Determine the (X, Y) coordinate at the center of the cell enclosing the given text.  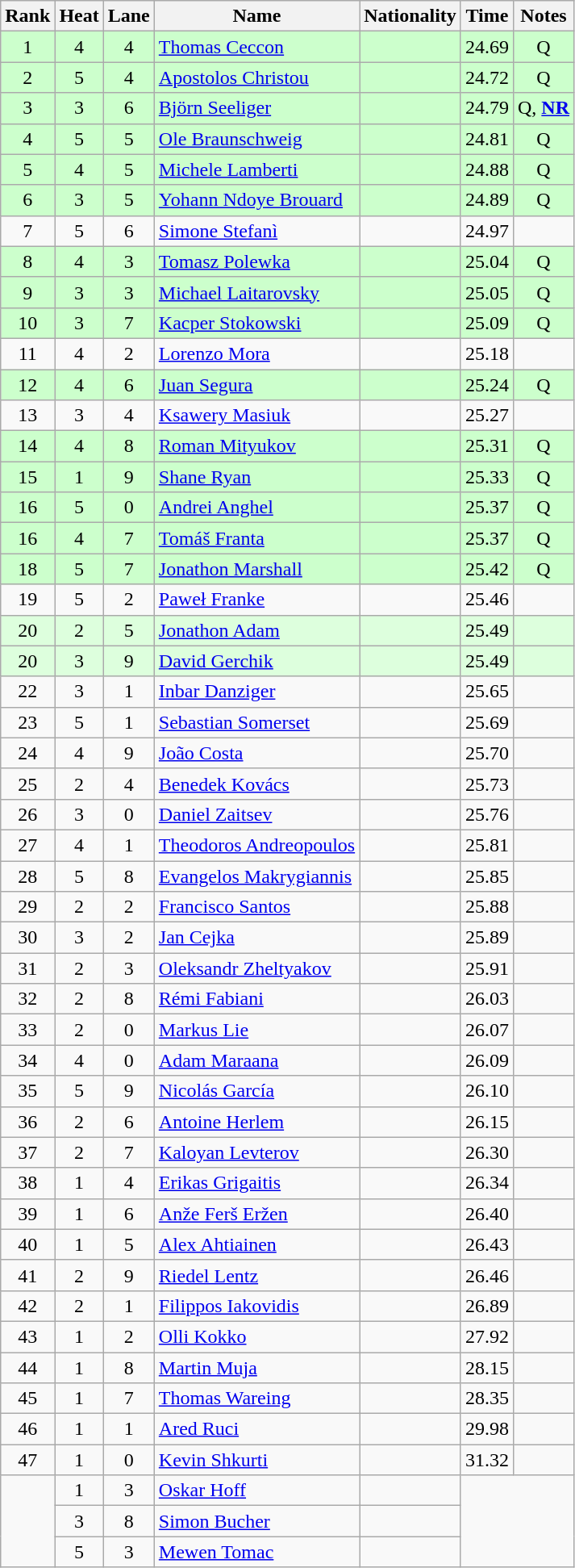
João Costa (256, 753)
26.10 (487, 1091)
25.91 (487, 968)
19 (27, 600)
24.72 (487, 77)
32 (27, 999)
Jonathon Adam (256, 630)
42 (27, 1306)
Kacper Stokowski (256, 323)
Theodoros Andreopoulos (256, 845)
Paweł Franke (256, 600)
25.81 (487, 845)
26.46 (487, 1275)
29 (27, 907)
44 (27, 1368)
Adam Maraana (256, 1060)
Time (487, 16)
Björn Seeliger (256, 108)
25.65 (487, 692)
25.69 (487, 722)
Filippos Iakovidis (256, 1306)
29.98 (487, 1429)
25.73 (487, 784)
Apostolos Christou (256, 77)
Juan Segura (256, 385)
Jan Cejka (256, 938)
Tomasz Polewka (256, 261)
43 (27, 1336)
Olli Kokko (256, 1336)
Michele Lamberti (256, 169)
Riedel Lentz (256, 1275)
25.85 (487, 876)
24.81 (487, 139)
25.88 (487, 907)
Ole Braunschweig (256, 139)
24.79 (487, 108)
26.15 (487, 1122)
45 (27, 1399)
14 (27, 446)
Shane Ryan (256, 477)
Francisco Santos (256, 907)
25.31 (487, 446)
Oskar Hoff (256, 1491)
Erikas Grigaitis (256, 1183)
28.35 (487, 1399)
13 (27, 416)
Andrei Anghel (256, 508)
34 (27, 1060)
25.33 (487, 477)
26.30 (487, 1152)
37 (27, 1152)
Kaloyan Levterov (256, 1152)
David Gerchik (256, 661)
Tomáš Franta (256, 538)
26.89 (487, 1306)
23 (27, 722)
Lorenzo Mora (256, 353)
Kevin Shkurti (256, 1460)
Oleksandr Zheltyakov (256, 968)
26 (27, 814)
Lane (129, 16)
Yohann Ndoye Brouard (256, 200)
40 (27, 1244)
25.18 (487, 353)
Alex Ahtiainen (256, 1244)
Name (256, 16)
25.09 (487, 323)
25.04 (487, 261)
27.92 (487, 1336)
Antoine Herlem (256, 1122)
28.15 (487, 1368)
35 (27, 1091)
26.40 (487, 1214)
33 (27, 1030)
25.46 (487, 600)
25.42 (487, 569)
25 (27, 784)
25.05 (487, 292)
28 (27, 876)
11 (27, 353)
24.97 (487, 231)
Thomas Ceccon (256, 47)
30 (27, 938)
38 (27, 1183)
26.34 (487, 1183)
Michael Laitarovsky (256, 292)
Nicolás García (256, 1091)
Nationality (410, 16)
26.09 (487, 1060)
46 (27, 1429)
Anže Ferš Eržen (256, 1214)
Daniel Zaitsev (256, 814)
Notes (544, 16)
10 (27, 323)
Jonathon Marshall (256, 569)
Ksawery Masiuk (256, 416)
Sebastian Somerset (256, 722)
25.24 (487, 385)
Rank (27, 16)
22 (27, 692)
26.43 (487, 1244)
24.69 (487, 47)
Evangelos Makrygiannis (256, 876)
24.89 (487, 200)
Ared Ruci (256, 1429)
Simone Stefanì (256, 231)
Roman Mityukov (256, 446)
Inbar Danziger (256, 692)
26.03 (487, 999)
Thomas Wareing (256, 1399)
26.07 (487, 1030)
Mewen Tomac (256, 1552)
Markus Lie (256, 1030)
47 (27, 1460)
25.70 (487, 753)
15 (27, 477)
24 (27, 753)
39 (27, 1214)
25.27 (487, 416)
12 (27, 385)
Rémi Fabiani (256, 999)
31 (27, 968)
31.32 (487, 1460)
25.89 (487, 938)
25.76 (487, 814)
24.88 (487, 169)
41 (27, 1275)
Benedek Kovács (256, 784)
Q, NR (544, 108)
36 (27, 1122)
18 (27, 569)
Heat (79, 16)
27 (27, 845)
Martin Muja (256, 1368)
Simon Bucher (256, 1521)
